Capture the cell that displays the provided text and extract its (x, y) central coordinate. 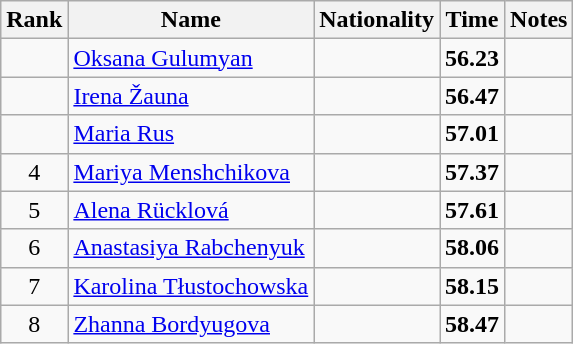
Mariya Menshchikova (191, 172)
58.06 (472, 248)
Zhanna Bordyugova (191, 324)
Name (191, 20)
5 (34, 210)
Time (472, 20)
58.15 (472, 286)
Irena Žauna (191, 96)
57.01 (472, 134)
8 (34, 324)
Oksana Gulumyan (191, 58)
7 (34, 286)
4 (34, 172)
57.61 (472, 210)
56.23 (472, 58)
Anastasiya Rabchenyuk (191, 248)
56.47 (472, 96)
6 (34, 248)
Nationality (377, 20)
Maria Rus (191, 134)
Alena Rücklová (191, 210)
58.47 (472, 324)
Karolina Tłustochowska (191, 286)
Notes (539, 20)
57.37 (472, 172)
Rank (34, 20)
